Capture the cell that displays the provided text and extract its [x, y] central coordinate. 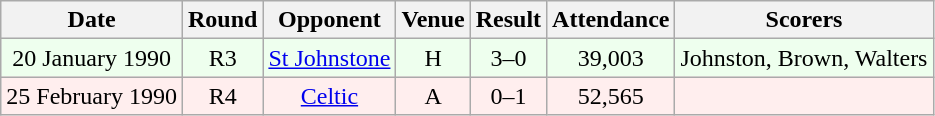
52,565 [611, 96]
St Johnstone [330, 58]
Result [508, 20]
Celtic [330, 96]
R3 [222, 58]
Date [92, 20]
39,003 [611, 58]
Johnston, Brown, Walters [804, 58]
20 January 1990 [92, 58]
R4 [222, 96]
Round [222, 20]
Attendance [611, 20]
25 February 1990 [92, 96]
H [433, 58]
Venue [433, 20]
A [433, 96]
3–0 [508, 58]
Scorers [804, 20]
Opponent [330, 20]
0–1 [508, 96]
